Search for the cell housing the specified text and yield its [x, y] center coordinate. 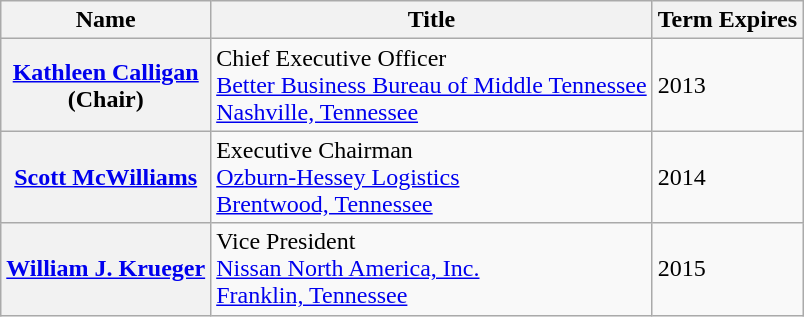
Chief Executive OfficerBetter Business Bureau of Middle TennesseeNashville, Tennessee [432, 85]
Title [432, 20]
Vice PresidentNissan North America, Inc.Franklin, Tennessee [432, 269]
Term Expires [727, 20]
2013 [727, 85]
Scott McWilliams [106, 177]
Executive ChairmanOzburn-Hessey LogisticsBrentwood, Tennessee [432, 177]
2015 [727, 269]
Name [106, 20]
Kathleen Calligan(Chair) [106, 85]
2014 [727, 177]
William J. Krueger [106, 269]
